Output the (x, y) coordinate of the center of the cell containing the given text.  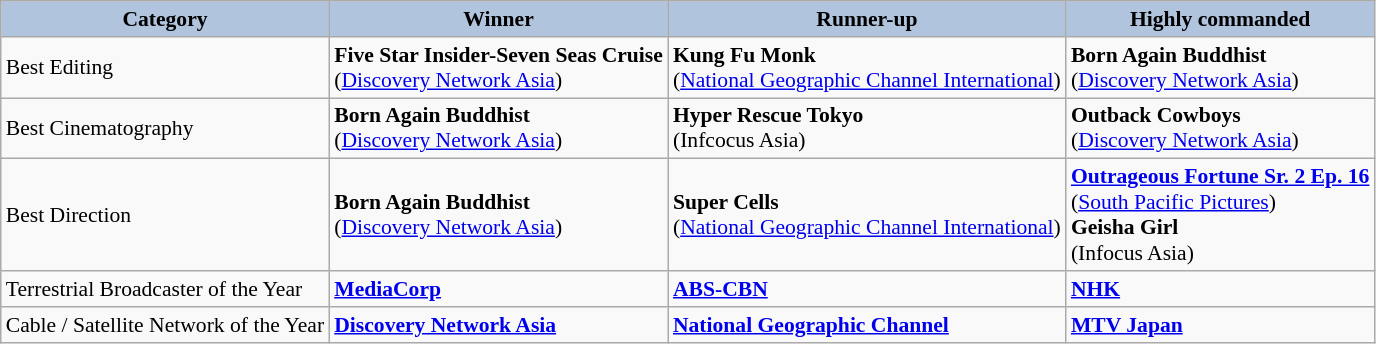
Best Cinematography (165, 128)
Hyper Rescue Tokyo(Infcocus Asia) (867, 128)
Cable / Satellite Network of the Year (165, 325)
Highly commanded (1220, 19)
Five Star Insider-Seven Seas Cruise(Discovery Network Asia) (498, 68)
Kung Fu Monk(National Geographic Channel International) (867, 68)
NHK (1220, 289)
National Geographic Channel (867, 325)
Outback Cowboys(Discovery Network Asia) (1220, 128)
Runner-up (867, 19)
Category (165, 19)
Best Editing (165, 68)
Super Cells(National Geographic Channel International) (867, 215)
Winner (498, 19)
Outrageous Fortune Sr. 2 Ep. 16(South Pacific Pictures) Geisha Girl(Infocus Asia) (1220, 215)
MTV Japan (1220, 325)
Terrestrial Broadcaster of the Year (165, 289)
ABS-CBN (867, 289)
Best Direction (165, 215)
MediaCorp (498, 289)
Discovery Network Asia (498, 325)
